Capture the cell that displays the provided text and extract its (X, Y) central coordinate. 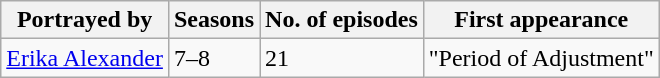
7–8 (214, 58)
First appearance (541, 20)
No. of episodes (342, 20)
21 (342, 58)
Portrayed by (85, 20)
"Period of Adjustment" (541, 58)
Seasons (214, 20)
Erika Alexander (85, 58)
